Extract the (x, y) coordinate from the center of the cell holding the provided text.  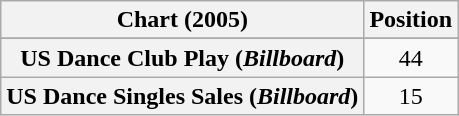
US Dance Singles Sales (Billboard) (182, 96)
15 (411, 96)
US Dance Club Play (Billboard) (182, 58)
44 (411, 58)
Position (411, 20)
Chart (2005) (182, 20)
